Find where the given text appears and provide that cell's center as (X, Y) coordinate. 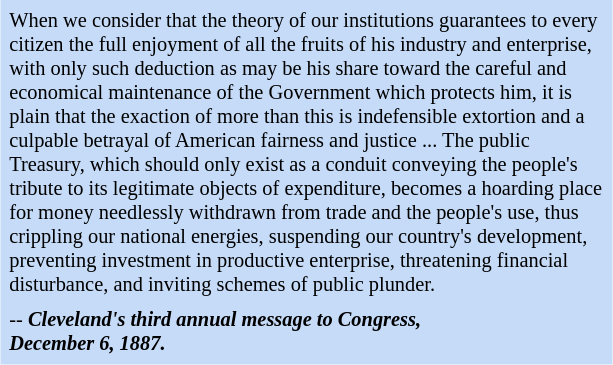
-- Cleveland's third annual message to Congress,December 6, 1887. (306, 332)
